For the text-containing cell, return its midpoint in (x, y) coordinate format. 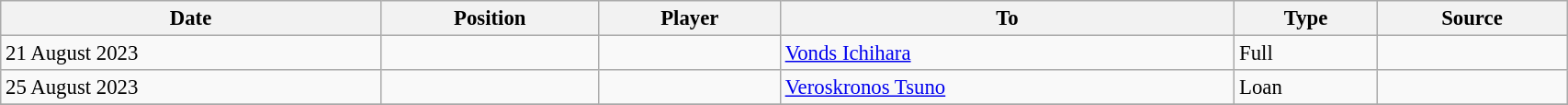
Player (689, 18)
Position (490, 18)
Type (1306, 18)
Source (1472, 18)
21 August 2023 (191, 53)
Veroskronos Tsuno (1007, 87)
25 August 2023 (191, 87)
To (1007, 18)
Date (191, 18)
Vonds Ichihara (1007, 53)
Loan (1306, 87)
Full (1306, 53)
